Detect which cell encompasses the target text, then output its [x, y] center coordinate. 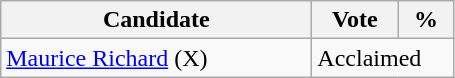
Acclaimed [383, 58]
Maurice Richard (X) [156, 58]
Candidate [156, 20]
Vote [355, 20]
% [426, 20]
